For the text-containing cell, return its midpoint in [x, y] coordinate format. 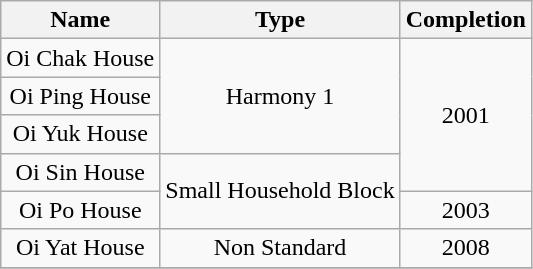
Oi Sin House [80, 172]
Name [80, 20]
Oi Po House [80, 210]
2008 [466, 248]
Completion [466, 20]
2001 [466, 115]
Type [280, 20]
Oi Ping House [80, 96]
Small Household Block [280, 191]
Oi Yat House [80, 248]
2003 [466, 210]
Harmony 1 [280, 96]
Non Standard [280, 248]
Oi Chak House [80, 58]
Oi Yuk House [80, 134]
